For the text-containing cell, return its midpoint in (x, y) coordinate format. 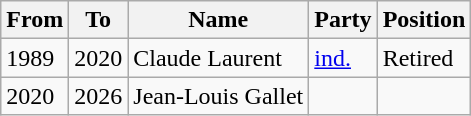
Retired (424, 58)
Name (218, 20)
ind. (343, 58)
2026 (98, 96)
Party (343, 20)
1989 (35, 58)
To (98, 20)
Position (424, 20)
Claude Laurent (218, 58)
Jean-Louis Gallet (218, 96)
From (35, 20)
